From the cell containing the given text, extract its center point as (x, y) coordinate. 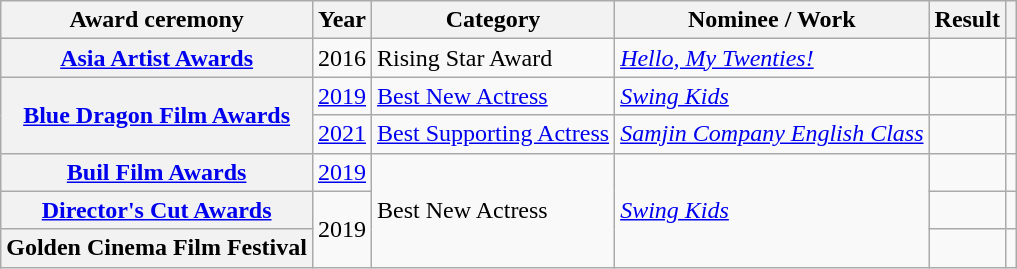
Asia Artist Awards (157, 58)
2016 (342, 58)
Category (494, 20)
Result (967, 20)
Best Supporting Actress (494, 134)
Nominee / Work (772, 20)
Hello, My Twenties! (772, 58)
Golden Cinema Film Festival (157, 248)
Year (342, 20)
Rising Star Award (494, 58)
Award ceremony (157, 20)
Buil Film Awards (157, 172)
Blue Dragon Film Awards (157, 115)
Samjin Company English Class (772, 134)
Director's Cut Awards (157, 210)
2021 (342, 134)
